Return [x, y] of the center of cell containing provided text 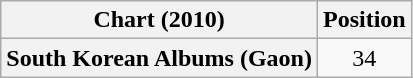
34 [364, 58]
South Korean Albums (Gaon) [160, 58]
Position [364, 20]
Chart (2010) [160, 20]
